Scan for the cell matching the given text and deliver its [X, Y] coordinate at center. 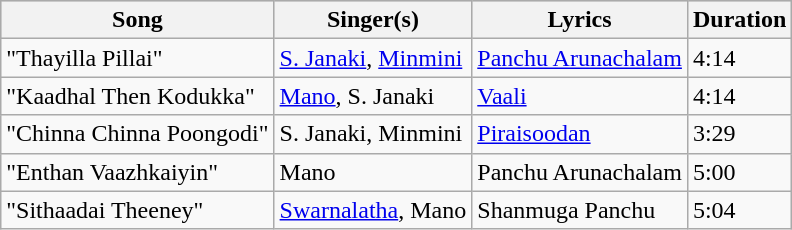
Lyrics [580, 20]
Piraisoodan [580, 134]
Mano, S. Janaki [373, 96]
"Sithaadai Theeney" [138, 210]
5:00 [739, 172]
Vaali [580, 96]
"Enthan Vaazhkaiyin" [138, 172]
Mano [373, 172]
Singer(s) [373, 20]
Duration [739, 20]
"Kaadhal Then Kodukka" [138, 96]
Shanmuga Panchu [580, 210]
Song [138, 20]
"Chinna Chinna Poongodi" [138, 134]
"Thayilla Pillai" [138, 58]
3:29 [739, 134]
Swarnalatha, Mano [373, 210]
5:04 [739, 210]
